Locate the cell with the specified text and output its [X, Y] center coordinate. 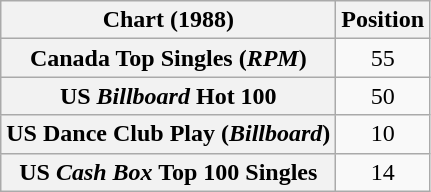
US Cash Box Top 100 Singles [168, 172]
10 [383, 134]
50 [383, 96]
Canada Top Singles (RPM) [168, 58]
US Dance Club Play (Billboard) [168, 134]
14 [383, 172]
Position [383, 20]
US Billboard Hot 100 [168, 96]
55 [383, 58]
Chart (1988) [168, 20]
